Determine the (x, y) coordinate at the center of the cell enclosing the given text.  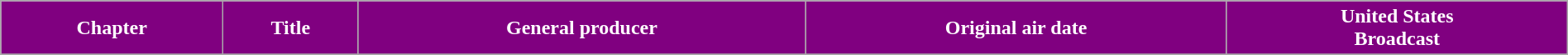
Chapter (112, 28)
United States Broadcast (1397, 28)
Title (291, 28)
Original air date (1016, 28)
General producer (582, 28)
